Locate the cell with the specified text and output its (x, y) center coordinate. 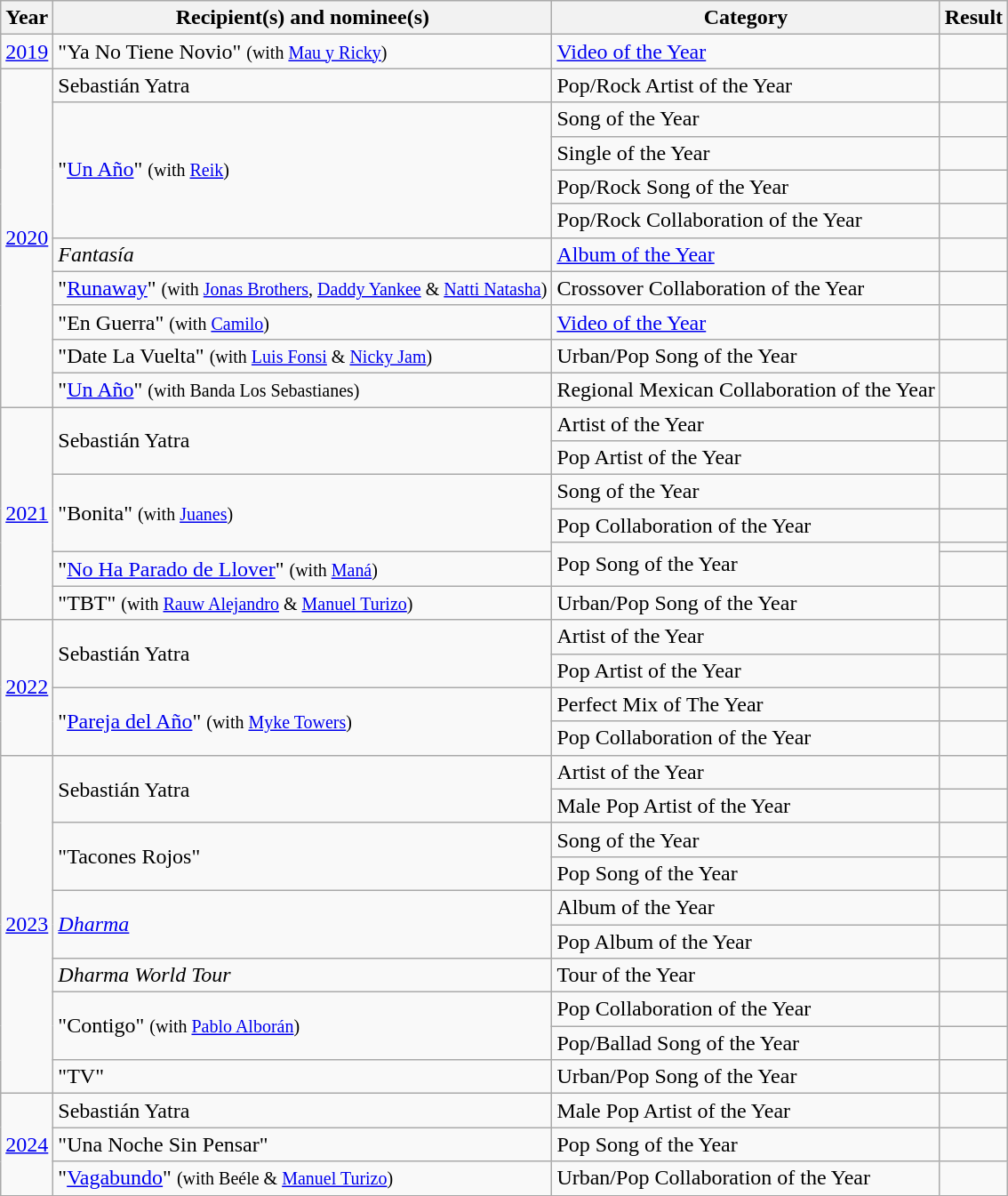
Pop/Rock Artist of the Year (746, 85)
Dharma (302, 924)
"Contigo" (with Pablo Alborán) (302, 1026)
"Ya No Tiene Novio" (with Mau y Ricky) (302, 52)
2019 (27, 52)
"Una Noche Sin Pensar" (302, 1144)
"Bonita" (with Juanes) (302, 514)
Regional Mexican Collaboration of the Year (746, 389)
Urban/Pop Collaboration of the Year (746, 1178)
2022 (27, 687)
"Un Año" (with Banda Los Sebastianes) (302, 389)
Pop/Rock Song of the Year (746, 187)
"Runaway" (with Jonas Brothers, Daddy Yankee & Natti Natasha) (302, 288)
"Tacones Rojos" (302, 856)
"Vagabundo" (with Beéle & Manuel Turizo) (302, 1178)
Crossover Collaboration of the Year (746, 288)
2023 (27, 925)
Perfect Mix of The Year (746, 704)
2024 (27, 1144)
"Pareja del Año" (with Myke Towers) (302, 721)
Result (973, 18)
2021 (27, 514)
Pop/Rock Collaboration of the Year (746, 221)
"Un Año" (with Reik) (302, 170)
"Date La Vuelta" (with Luis Fonsi & Nicky Jam) (302, 356)
Single of the Year (746, 153)
Pop Album of the Year (746, 942)
Recipient(s) and nominee(s) (302, 18)
Fantasía (302, 254)
Dharma World Tour (302, 975)
Tour of the Year (746, 975)
"TV" (302, 1077)
Pop/Ballad Song of the Year (746, 1043)
2020 (27, 238)
"TBT" (with Rauw Alejandro & Manuel Turizo) (302, 603)
"En Guerra" (with Camilo) (302, 322)
"No Ha Parado de Llover" (with Maná) (302, 569)
Year (27, 18)
Category (746, 18)
